For the text-containing cell, return its midpoint in (X, Y) coordinate format. 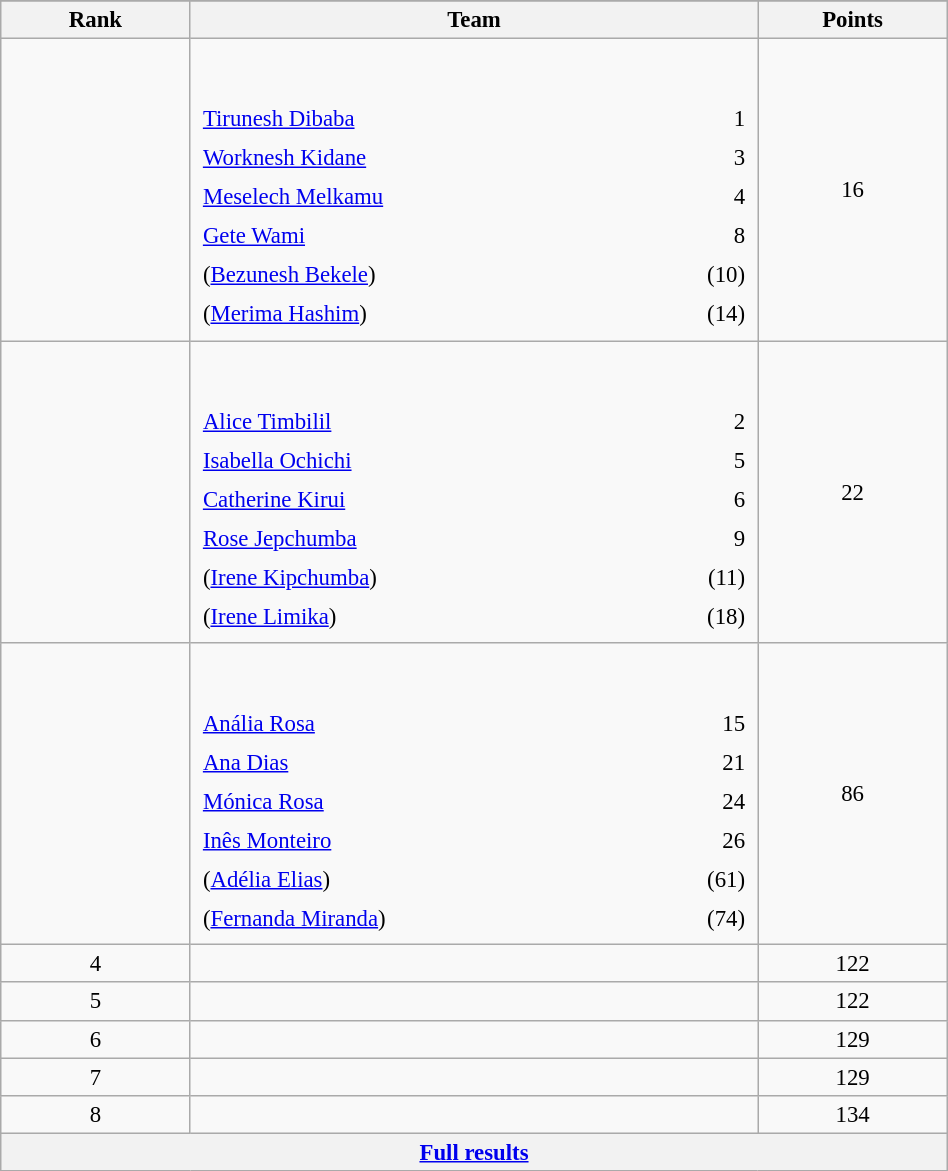
(18) (693, 616)
Rose Jepchumba (416, 538)
Alice Timbilil (416, 421)
15 (696, 723)
26 (696, 840)
(74) (696, 919)
(14) (694, 314)
Anália Rosa 15 Ana Dias 21 Mónica Rosa 24 Inês Monteiro 26 (Adélia Elias) (61) (Fernanda Miranda) (74) (474, 794)
Meselech Melkamu (418, 197)
Isabella Ochichi (416, 460)
(Merima Hashim) (418, 314)
7 (96, 1077)
(61) (696, 880)
3 (694, 158)
(10) (694, 275)
86 (852, 794)
9 (693, 538)
Gete Wami (418, 236)
Full results (474, 1152)
(Adélia Elias) (418, 880)
(Irene Limika) (416, 616)
Alice Timbilil 2 Isabella Ochichi 5 Catherine Kirui 6 Rose Jepchumba 9 (Irene Kipchumba) (11) (Irene Limika) (18) (474, 492)
Anália Rosa (418, 723)
Ana Dias (418, 762)
Mónica Rosa (418, 801)
1 (694, 119)
2 (693, 421)
(11) (693, 577)
Tirunesh Dibaba 1 Worknesh Kidane 3 Meselech Melkamu 4 Gete Wami 8 (Bezunesh Bekele) (10) (Merima Hashim) (14) (474, 190)
Worknesh Kidane (418, 158)
(Fernanda Miranda) (418, 919)
24 (696, 801)
22 (852, 492)
(Irene Kipchumba) (416, 577)
(Bezunesh Bekele) (418, 275)
Team (474, 20)
134 (852, 1114)
Catherine Kirui (416, 499)
Points (852, 20)
21 (696, 762)
Tirunesh Dibaba (418, 119)
Inês Monteiro (418, 840)
16 (852, 190)
Rank (96, 20)
